Extract the (X, Y) coordinate from the center of the cell holding the provided text.  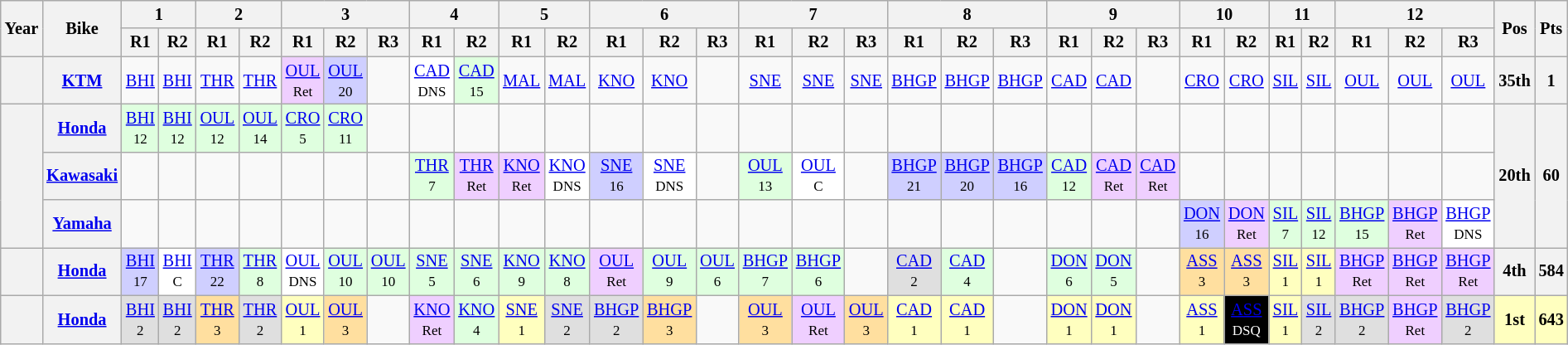
7 (813, 14)
SNE1 (522, 319)
KNODNS (567, 176)
11 (1302, 14)
SNEDNS (669, 176)
CAD2 (914, 271)
12 (1415, 14)
Pos (1514, 28)
OUL20 (345, 80)
THR7 (432, 176)
BHI17 (141, 271)
35th (1514, 80)
Kawasaki (82, 176)
SNE16 (616, 176)
SNE5 (432, 271)
THR22 (218, 271)
DON16 (1202, 224)
BHGP20 (967, 176)
BHGP7 (765, 271)
THRRet (476, 176)
BHGP15 (1362, 224)
OULC (818, 176)
ASS1 (1202, 319)
CADDNS (432, 80)
OUL1 (303, 319)
5 (544, 14)
Year (22, 28)
SIL12 (1319, 224)
BHGP16 (1020, 176)
1st (1514, 319)
2 (239, 14)
CRO5 (303, 128)
SNE6 (476, 271)
9 (1113, 14)
BHGPDNS (1468, 224)
BHGP6 (818, 271)
OUL13 (765, 176)
CAD4 (967, 271)
DON5 (1114, 271)
THR3 (218, 319)
SIL7 (1286, 224)
DONRet (1247, 224)
OUL9 (669, 271)
KTM (82, 80)
10 (1224, 14)
KNO9 (522, 271)
CRO11 (345, 128)
Yamaha (82, 224)
4 (454, 14)
ASSDSQ (1247, 319)
OUL14 (260, 128)
CAD12 (1069, 176)
Pts (1551, 28)
OULDNS (303, 271)
BHIC (177, 271)
SIL2 (1319, 319)
60 (1551, 176)
OUL6 (717, 271)
20th (1514, 176)
CAD15 (476, 80)
8 (967, 14)
KNO4 (476, 319)
OUL12 (218, 128)
DON6 (1069, 271)
643 (1551, 319)
584 (1551, 271)
3 (346, 14)
BHGP3 (669, 319)
KNO8 (567, 271)
THR8 (260, 271)
THR2 (260, 319)
SNE2 (567, 319)
4th (1514, 271)
6 (664, 14)
Bike (82, 28)
BHGP21 (914, 176)
